Extract the (x, y) coordinate from the center of the cell holding the provided text.  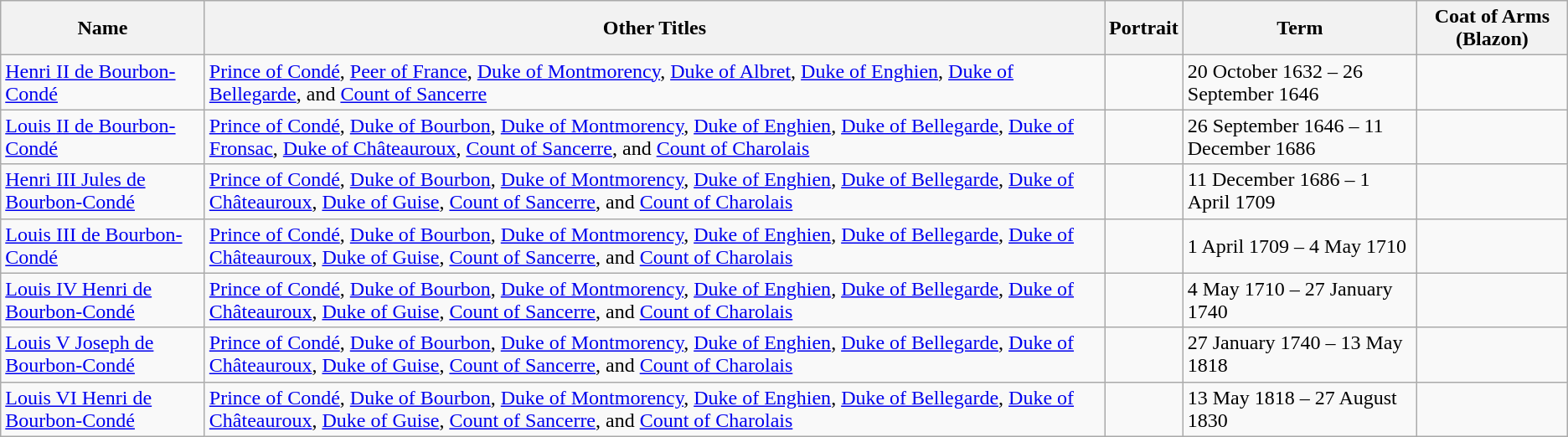
Coat of Arms (Blazon) (1493, 28)
Other Titles (654, 28)
4 May 1710 – 27 January 1740 (1300, 300)
Louis II de Bourbon-Condé (103, 137)
27 January 1740 – 13 May 1818 (1300, 355)
Louis VI Henri de Bourbon-Condé (103, 409)
26 September 1646 – 11 December 1686 (1300, 137)
Term (1300, 28)
20 October 1632 – 26 September 1646 (1300, 82)
13 May 1818 – 27 August 1830 (1300, 409)
Louis V Joseph de Bourbon-Condé (103, 355)
11 December 1686 – 1 April 1709 (1300, 191)
Louis IV Henri de Bourbon-Condé (103, 300)
Louis III de Bourbon-Condé (103, 246)
Henri II de Bourbon-Condé (103, 82)
Portrait (1144, 28)
1 April 1709 – 4 May 1710 (1300, 246)
Name (103, 28)
Henri III Jules de Bourbon-Condé (103, 191)
Prince of Condé, Peer of France, Duke of Montmorency, Duke of Albret, Duke of Enghien, Duke of Bellegarde, and Count of Sancerre (654, 82)
